Extract the (X, Y) coordinate from the center of the cell holding the provided text.  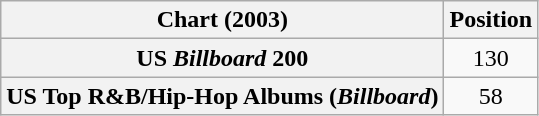
130 (491, 58)
58 (491, 96)
US Top R&B/Hip-Hop Albums (Billboard) (222, 96)
US Billboard 200 (222, 58)
Position (491, 20)
Chart (2003) (222, 20)
